Capture the cell that displays the provided text and extract its [x, y] central coordinate. 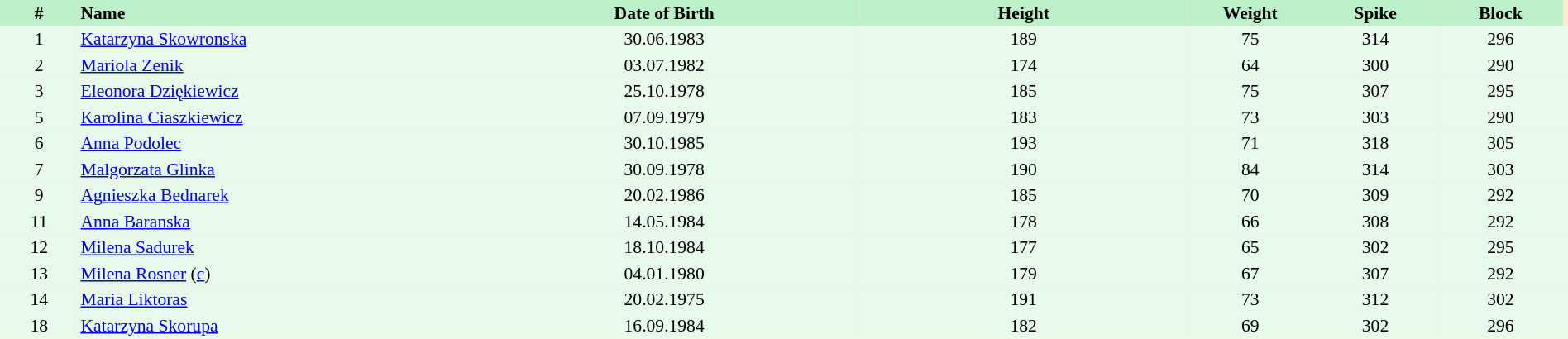
11 [39, 222]
20.02.1986 [664, 195]
84 [1250, 169]
64 [1250, 65]
16.09.1984 [664, 326]
193 [1024, 144]
65 [1250, 248]
Eleonora Dziękiewicz [273, 91]
Karolina Ciaszkiewicz [273, 117]
Height [1024, 13]
69 [1250, 326]
Anna Podolec [273, 144]
Anna Baranska [273, 222]
71 [1250, 144]
30.09.1978 [664, 169]
318 [1374, 144]
25.10.1978 [664, 91]
9 [39, 195]
1 [39, 40]
Spike [1374, 13]
191 [1024, 299]
13 [39, 274]
183 [1024, 117]
07.09.1979 [664, 117]
6 [39, 144]
182 [1024, 326]
30.06.1983 [664, 40]
177 [1024, 248]
12 [39, 248]
67 [1250, 274]
04.01.1980 [664, 274]
3 [39, 91]
66 [1250, 222]
Maria Liktoras [273, 299]
30.10.1985 [664, 144]
312 [1374, 299]
174 [1024, 65]
179 [1024, 274]
Agnieszka Bednarek [273, 195]
300 [1374, 65]
# [39, 13]
Milena Rosner (c) [273, 274]
14 [39, 299]
14.05.1984 [664, 222]
178 [1024, 222]
20.02.1975 [664, 299]
7 [39, 169]
Name [273, 13]
Malgorzata Glinka [273, 169]
Milena Sadurek [273, 248]
03.07.1982 [664, 65]
Katarzyna Skowronska [273, 40]
70 [1250, 195]
309 [1374, 195]
18.10.1984 [664, 248]
Weight [1250, 13]
Mariola Zenik [273, 65]
18 [39, 326]
Date of Birth [664, 13]
2 [39, 65]
5 [39, 117]
305 [1500, 144]
189 [1024, 40]
Block [1500, 13]
Katarzyna Skorupa [273, 326]
190 [1024, 169]
308 [1374, 222]
